Capture the cell that displays the provided text and extract its [x, y] central coordinate. 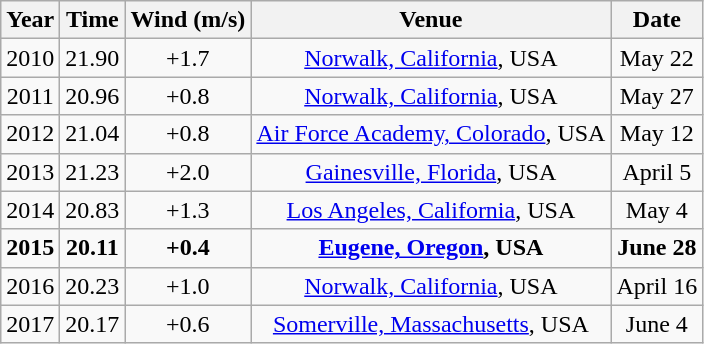
Air Force Academy, Colorado, USA [431, 134]
May 4 [657, 210]
+1.0 [188, 286]
21.90 [92, 58]
May 27 [657, 96]
May 22 [657, 58]
2016 [30, 286]
+0.4 [188, 248]
+1.7 [188, 58]
20.17 [92, 324]
2015 [30, 248]
20.23 [92, 286]
2011 [30, 96]
Eugene, Oregon, USA [431, 248]
June 28 [657, 248]
Date [657, 20]
+2.0 [188, 172]
2013 [30, 172]
May 12 [657, 134]
2017 [30, 324]
April 5 [657, 172]
Time [92, 20]
+1.3 [188, 210]
June 4 [657, 324]
20.96 [92, 96]
Somerville, Massachusetts, USA [431, 324]
2012 [30, 134]
21.23 [92, 172]
2010 [30, 58]
April 16 [657, 286]
20.83 [92, 210]
21.04 [92, 134]
Wind (m/s) [188, 20]
+0.6 [188, 324]
Los Angeles, California, USA [431, 210]
20.11 [92, 248]
Year [30, 20]
2014 [30, 210]
Gainesville, Florida, USA [431, 172]
Venue [431, 20]
